Pinpoint the cell where the given text exists, returning its (X, Y) midpoint coordinate. 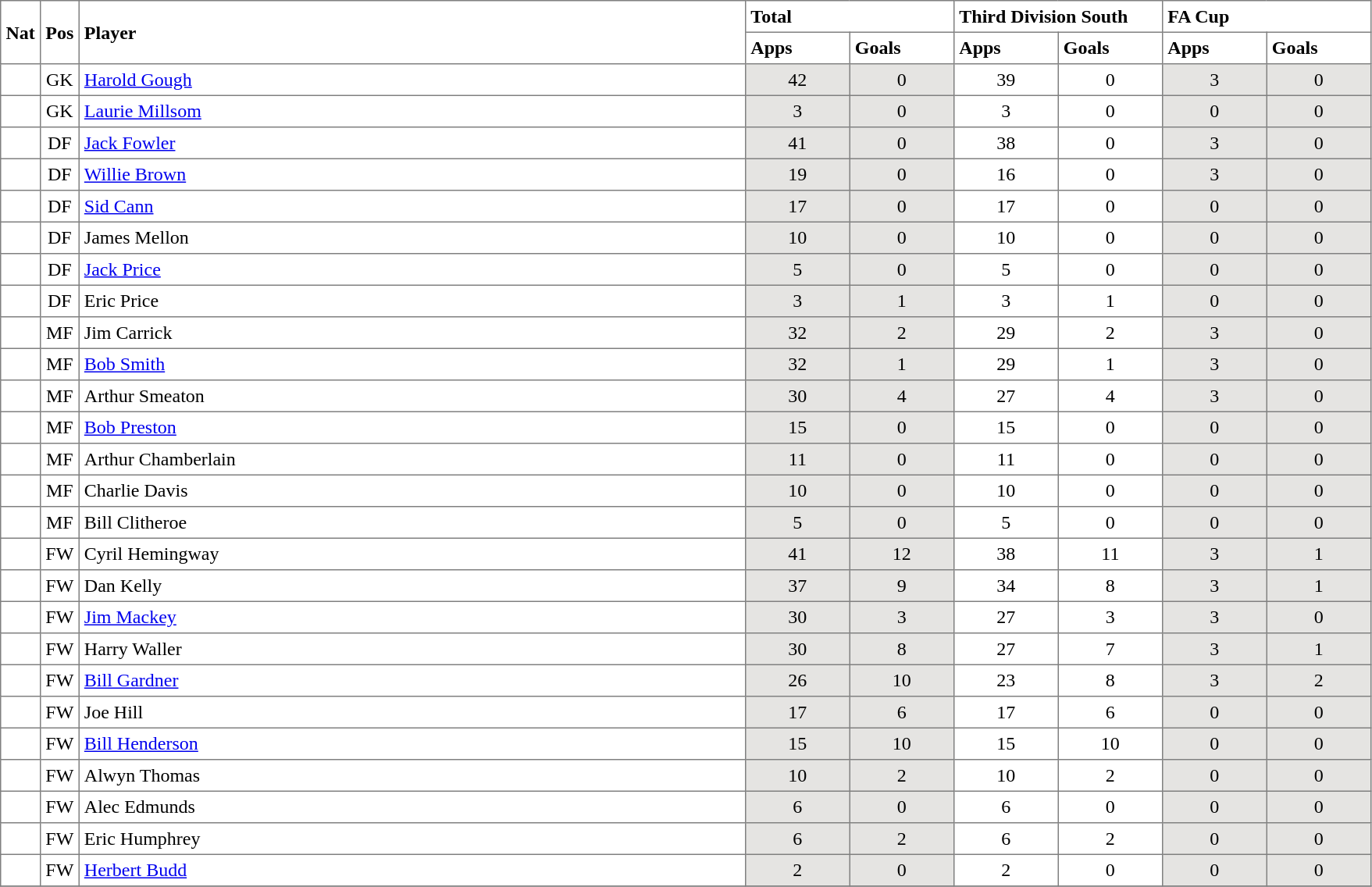
Jack Fowler (412, 143)
34 (1007, 586)
Eric Price (412, 301)
Total (850, 16)
7 (1110, 649)
Bob Smith (412, 364)
Jack Price (412, 269)
Pos (60, 33)
Harry Waller (412, 649)
Nat (20, 33)
Cyril Hemingway (412, 554)
Jim Mackey (412, 617)
Third Division South (1059, 16)
FA Cup (1267, 16)
Alwyn Thomas (412, 775)
37 (798, 586)
Joe Hill (412, 712)
42 (798, 80)
26 (798, 680)
Jim Carrick (412, 333)
Herbert Budd (412, 870)
Dan Kelly (412, 586)
Eric Humphrey (412, 839)
19 (798, 174)
Laurie Millsom (412, 111)
16 (1007, 174)
39 (1007, 80)
12 (902, 554)
Bill Henderson (412, 743)
Harold Gough (412, 80)
Alec Edmunds (412, 807)
Willie Brown (412, 174)
Bill Clitheroe (412, 522)
9 (902, 586)
James Mellon (412, 237)
Arthur Smeaton (412, 396)
Bob Preston (412, 427)
Bill Gardner (412, 680)
Player (412, 33)
Arthur Chamberlain (412, 459)
Charlie Davis (412, 490)
23 (1007, 680)
Sid Cann (412, 206)
